Return [x, y] of the center of cell containing provided text 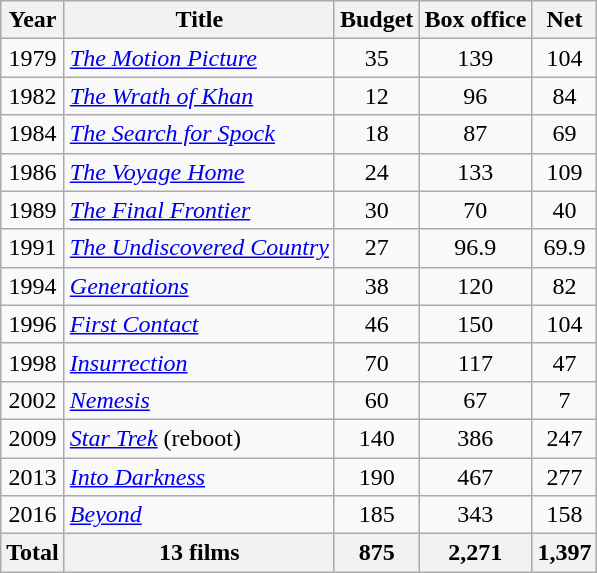
Nemesis [199, 400]
18 [376, 134]
24 [376, 172]
Into Darkness [199, 477]
The Undiscovered Country [199, 248]
2016 [33, 515]
Generations [199, 286]
1998 [33, 362]
67 [476, 400]
140 [376, 438]
1996 [33, 324]
7 [564, 400]
82 [564, 286]
109 [564, 172]
69.9 [564, 248]
Beyond [199, 515]
185 [376, 515]
The Search for Spock [199, 134]
60 [376, 400]
1984 [33, 134]
Budget [376, 20]
Star Trek (reboot) [199, 438]
190 [376, 477]
The Voyage Home [199, 172]
Year [33, 20]
1994 [33, 286]
343 [476, 515]
117 [476, 362]
Insurrection [199, 362]
69 [564, 134]
Net [564, 20]
1979 [33, 58]
First Contact [199, 324]
150 [476, 324]
1,397 [564, 553]
87 [476, 134]
38 [376, 286]
40 [564, 210]
Box office [476, 20]
2009 [33, 438]
139 [476, 58]
2,271 [476, 553]
12 [376, 96]
120 [476, 286]
30 [376, 210]
96.9 [476, 248]
158 [564, 515]
96 [476, 96]
The Motion Picture [199, 58]
84 [564, 96]
46 [376, 324]
2002 [33, 400]
Total [33, 553]
133 [476, 172]
Title [199, 20]
875 [376, 553]
13 films [199, 553]
1982 [33, 96]
386 [476, 438]
The Final Frontier [199, 210]
277 [564, 477]
1986 [33, 172]
2013 [33, 477]
47 [564, 362]
35 [376, 58]
1991 [33, 248]
467 [476, 477]
27 [376, 248]
The Wrath of Khan [199, 96]
247 [564, 438]
1989 [33, 210]
